Identify which cell holds the provided text, then report its (X, Y) central coordinate. 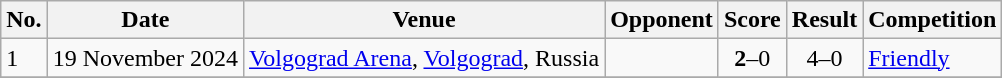
Competition (932, 20)
Score (752, 20)
Friendly (932, 58)
4–0 (824, 58)
19 November 2024 (145, 58)
Opponent (662, 20)
Result (824, 20)
Venue (424, 20)
Volgograd Arena, Volgograd, Russia (424, 58)
2–0 (752, 58)
No. (24, 20)
Date (145, 20)
1 (24, 58)
